Scan for the cell matching the given text and deliver its (X, Y) coordinate at center. 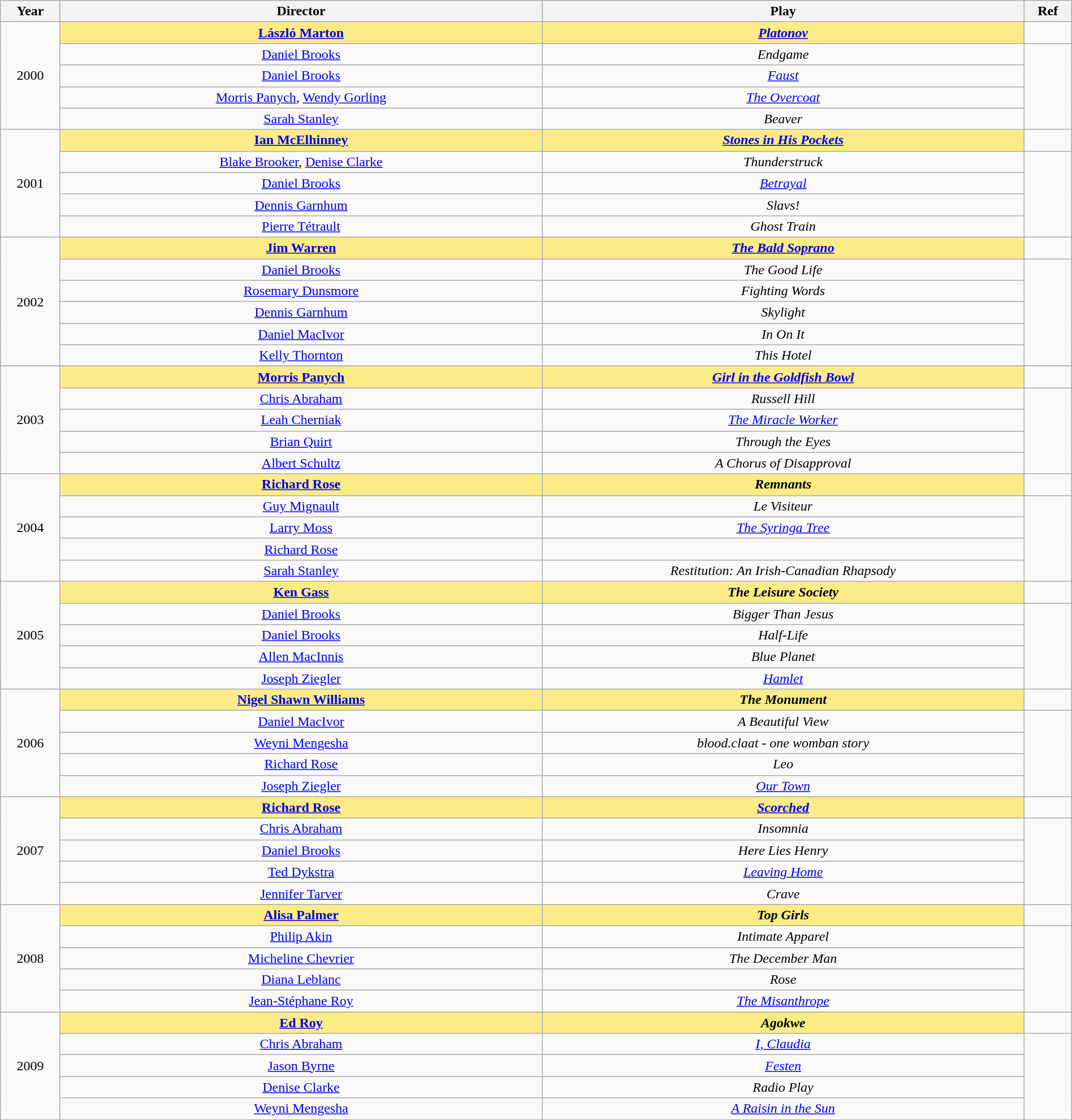
Scorched (784, 807)
2006 (31, 743)
Radio Play (784, 1087)
Slavs! (784, 205)
Restitution: An Irish-Canadian Rhapsody (784, 570)
Girl in the Goldfish Bowl (784, 377)
Platonov (784, 33)
Skylight (784, 313)
2002 (31, 301)
Bigger Than Jesus (784, 613)
Betrayal (784, 183)
László Marton (301, 33)
Thunderstruck (784, 162)
Play (784, 11)
Le Visiteur (784, 506)
Intimate Apparel (784, 936)
Hamlet (784, 678)
Nigel Shawn Williams (301, 700)
Albert Schultz (301, 463)
Here Lies Henry (784, 850)
Blue Planet (784, 657)
Agokwe (784, 1023)
Blake Brooker, Denise Clarke (301, 162)
Russell Hill (784, 399)
2003 (31, 420)
The Overcoat (784, 97)
Stones in His Pockets (784, 140)
Beaver (784, 119)
In On It (784, 334)
Top Girls (784, 915)
Remnants (784, 485)
The Monument (784, 700)
Denise Clarke (301, 1087)
Larry Moss (301, 527)
Endgame (784, 54)
Ref (1048, 11)
Alisa Palmer (301, 915)
Leo (784, 764)
Ted Dykstra (301, 872)
Jim Warren (301, 248)
Insomnia (784, 829)
Fighting Words (784, 291)
2001 (31, 183)
Jason Byrne (301, 1066)
Ian McElhinney (301, 140)
Crave (784, 893)
Leah Cherniak (301, 420)
The Good Life (784, 270)
2004 (31, 527)
Diana Leblanc (301, 980)
blood.claat - one womban story (784, 743)
Morris Panych, Wendy Gorling (301, 97)
2009 (31, 1066)
Brian Quirt (301, 442)
Morris Panych (301, 377)
Rosemary Dunsmore (301, 291)
A Beautiful View (784, 721)
Year (31, 11)
Jean-Stéphane Roy (301, 1001)
Micheline Chevrier (301, 958)
2008 (31, 958)
Through the Eyes (784, 442)
2005 (31, 635)
Jennifer Tarver (301, 893)
The December Man (784, 958)
Leaving Home (784, 872)
A Raisin in the Sun (784, 1109)
2007 (31, 850)
I, Claudia (784, 1044)
Ghost Train (784, 226)
Philip Akin (301, 936)
Pierre Tétrault (301, 226)
Festen (784, 1066)
This Hotel (784, 356)
The Syringa Tree (784, 527)
Ed Roy (301, 1023)
The Misanthrope (784, 1001)
The Leisure Society (784, 592)
Faust (784, 76)
Kelly Thornton (301, 356)
A Chorus of Disapproval (784, 463)
2000 (31, 76)
Rose (784, 980)
The Miracle Worker (784, 420)
The Bald Soprano (784, 248)
Guy Mignault (301, 506)
Allen MacInnis (301, 657)
Director (301, 11)
Our Town (784, 786)
Half-Life (784, 635)
Ken Gass (301, 592)
